From the cell containing the given text, extract its center point as [x, y] coordinate. 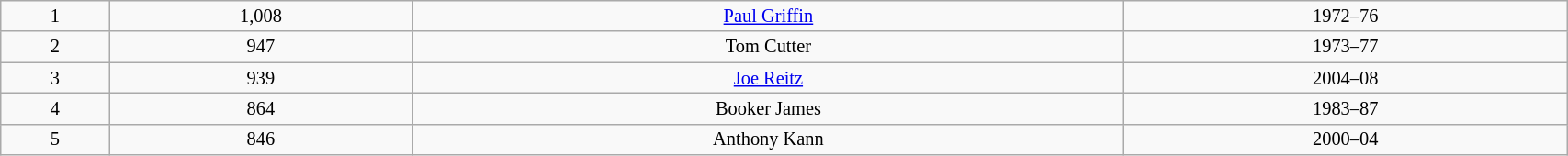
864 [261, 108]
846 [261, 139]
939 [261, 78]
Joe Reitz [768, 78]
3 [55, 78]
5 [55, 139]
1 [55, 16]
1983–87 [1346, 108]
947 [261, 47]
4 [55, 108]
Anthony Kann [768, 139]
1972–76 [1346, 16]
1973–77 [1346, 47]
2 [55, 47]
Booker James [768, 108]
Tom Cutter [768, 47]
Paul Griffin [768, 16]
2004–08 [1346, 78]
1,008 [261, 16]
2000–04 [1346, 139]
